Return the (X, Y) coordinate for the center point of the cell that contains the specified text.  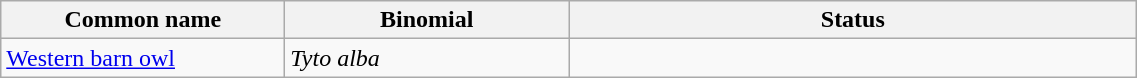
Tyto alba (427, 58)
Western barn owl (143, 58)
Status (853, 20)
Common name (143, 20)
Binomial (427, 20)
